Locate the cell with the specified text and output its (x, y) center coordinate. 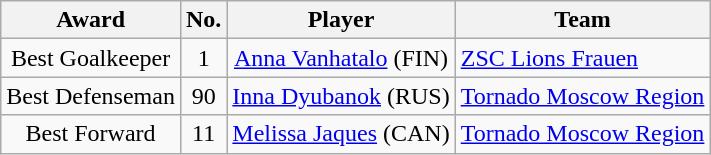
ZSC Lions Frauen (582, 58)
Melissa Jaques (CAN) (341, 134)
No. (203, 20)
Player (341, 20)
Team (582, 20)
Best Goalkeeper (91, 58)
Inna Dyubanok (RUS) (341, 96)
1 (203, 58)
90 (203, 96)
11 (203, 134)
Anna Vanhatalo (FIN) (341, 58)
Best Forward (91, 134)
Best Defenseman (91, 96)
Award (91, 20)
